Return [x, y] of the center of cell containing provided text 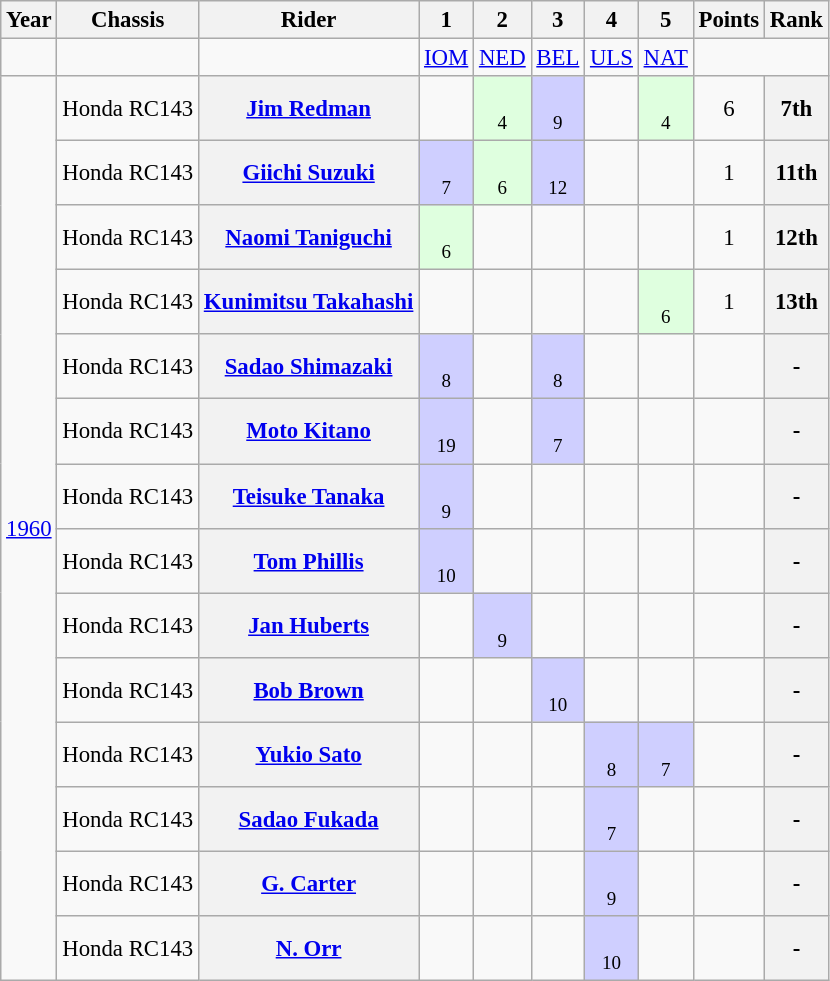
12 [558, 174]
Rider [308, 20]
19 [446, 432]
NED [502, 58]
G. Carter [308, 884]
Moto Kitano [308, 432]
Kunimitsu Takahashi [308, 302]
Jan Huberts [308, 626]
Sadao Shimazaki [308, 366]
5 [666, 20]
NAT [666, 58]
Giichi Suzuki [308, 174]
Sadao Fukada [308, 820]
Bob Brown [308, 690]
12th [797, 238]
IOM [446, 58]
Naomi Taniguchi [308, 238]
Teisuke Tanaka [308, 496]
Chassis [128, 20]
Rank [797, 20]
Year [29, 20]
N. Orr [308, 948]
7th [797, 108]
13th [797, 302]
11th [797, 174]
Yukio Sato [308, 754]
ULS [612, 58]
1960 [29, 528]
BEL [558, 58]
Tom Phillis [308, 560]
Points [728, 20]
2 [502, 20]
Jim Redman [308, 108]
3 [558, 20]
